Identify which cell holds the provided text, then report its (X, Y) central coordinate. 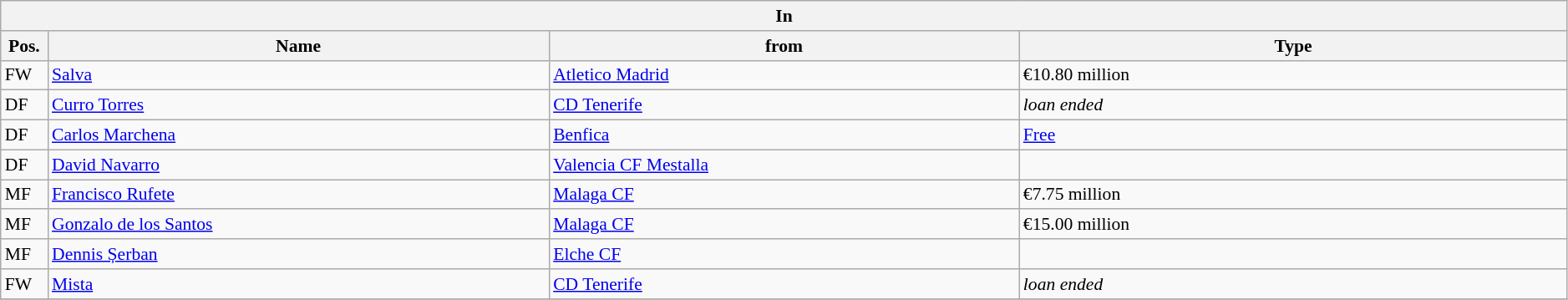
Curro Torres (298, 105)
Elche CF (784, 254)
Free (1293, 135)
from (784, 46)
Pos. (24, 46)
Salva (298, 75)
Valencia CF Mestalla (784, 165)
€10.80 million (1293, 75)
Dennis Șerban (298, 254)
Benfica (784, 135)
Mista (298, 284)
Atletico Madrid (784, 75)
€15.00 million (1293, 225)
Type (1293, 46)
Gonzalo de los Santos (298, 225)
In (784, 16)
David Navarro (298, 165)
€7.75 million (1293, 195)
Name (298, 46)
Francisco Rufete (298, 195)
Carlos Marchena (298, 135)
